Extract the (X, Y) coordinate from the center of the cell holding the provided text.  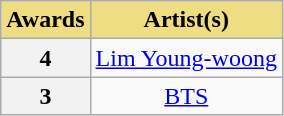
Awards (46, 20)
BTS (186, 96)
4 (46, 58)
3 (46, 96)
Lim Young-woong (186, 58)
Artist(s) (186, 20)
